Return the [x, y] coordinate for the center point of the cell that contains the specified text.  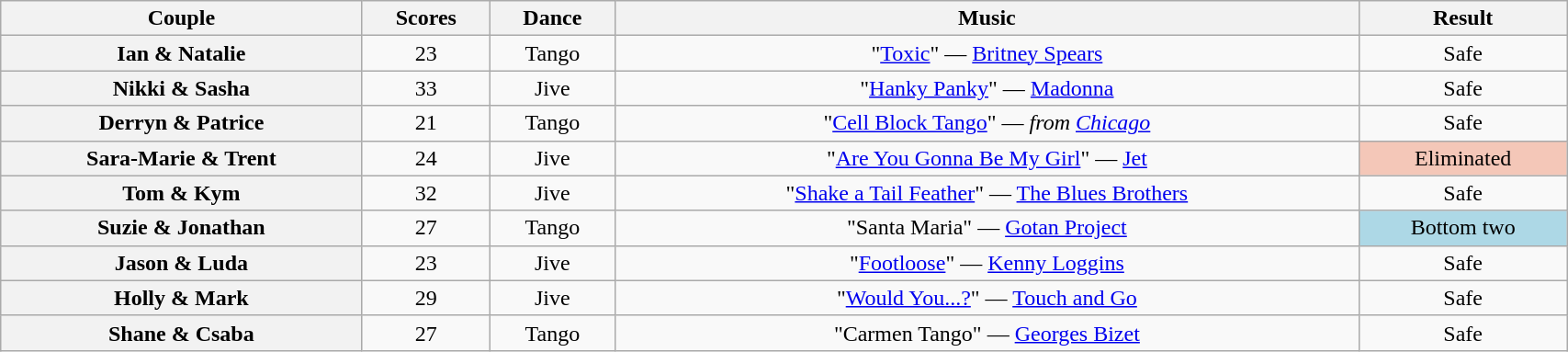
Derryn & Patrice [182, 123]
"Toxic" — Britney Spears [987, 53]
Bottom two [1463, 228]
Ian & Natalie [182, 53]
Music [987, 18]
Scores [426, 18]
Nikki & Sasha [182, 88]
Holly & Mark [182, 298]
33 [426, 88]
32 [426, 193]
"Would You...?" — Touch and Go [987, 298]
29 [426, 298]
"Hanky Panky" — Madonna [987, 88]
"Cell Block Tango" — from Chicago [987, 123]
Jason & Luda [182, 263]
Dance [553, 18]
Result [1463, 18]
"Shake a Tail Feather" — The Blues Brothers [987, 193]
24 [426, 158]
"Footloose" — Kenny Loggins [987, 263]
Sara-Marie & Trent [182, 158]
Tom & Kym [182, 193]
"Carmen Tango" — Georges Bizet [987, 333]
Couple [182, 18]
"Are You Gonna Be My Girl" — Jet [987, 158]
Shane & Csaba [182, 333]
"Santa Maria" — Gotan Project [987, 228]
Suzie & Jonathan [182, 228]
Eliminated [1463, 158]
21 [426, 123]
